Detect which cell encompasses the target text, then output its [X, Y] center coordinate. 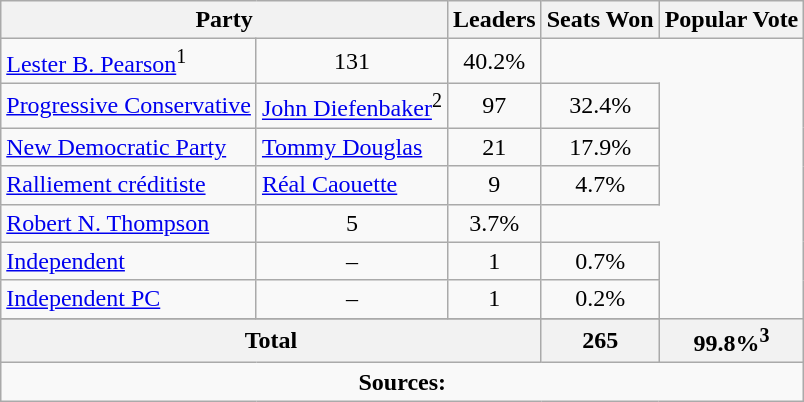
131 [352, 62]
17.9% [600, 147]
Total [271, 340]
Leaders [494, 20]
Réal Caouette [352, 185]
Popular Vote [732, 20]
Lester B. Pearson1 [129, 62]
0.7% [600, 261]
9 [494, 185]
40.2% [494, 62]
Ralliement créditiste [129, 185]
3.7% [494, 223]
265 [600, 340]
5 [352, 223]
4.7% [600, 185]
Independent [129, 261]
Robert N. Thompson [129, 223]
Party [224, 20]
97 [494, 106]
21 [494, 147]
Seats Won [600, 20]
Sources: [402, 382]
Tommy Douglas [352, 147]
Progressive Conservative [129, 106]
John Diefenbaker2 [352, 106]
New Democratic Party [129, 147]
Independent PC [129, 299]
32.4% [600, 106]
0.2% [600, 299]
99.8%3 [732, 340]
